From the cell containing the given text, extract its center point as (X, Y) coordinate. 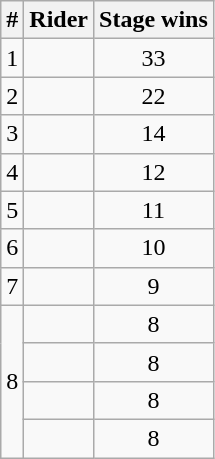
# (12, 20)
5 (12, 210)
9 (154, 286)
6 (12, 248)
1 (12, 58)
3 (12, 134)
4 (12, 172)
Stage wins (154, 20)
2 (12, 96)
7 (12, 286)
12 (154, 172)
10 (154, 248)
14 (154, 134)
22 (154, 96)
Rider (59, 20)
33 (154, 58)
11 (154, 210)
